Search for the cell housing the specified text and yield its [X, Y] center coordinate. 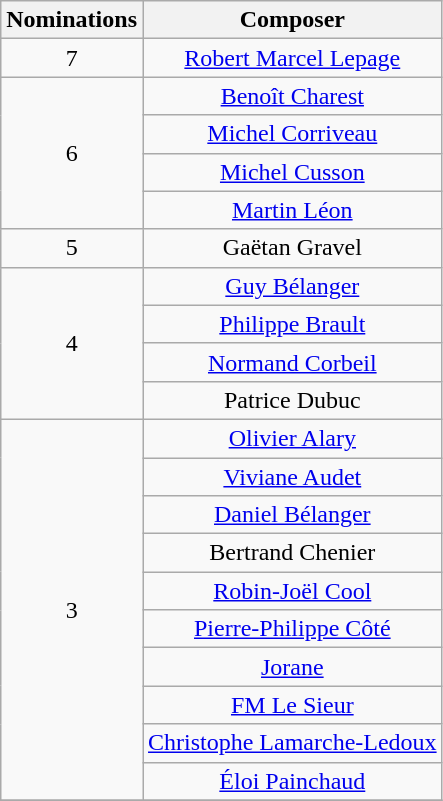
Nominations [72, 20]
Patrice Dubuc [292, 400]
Viviane Audet [292, 477]
Martin Léon [292, 210]
Pierre-Philippe Côté [292, 629]
FM Le Sieur [292, 705]
Guy Bélanger [292, 286]
Philippe Brault [292, 324]
Robert Marcel Lepage [292, 58]
Michel Cusson [292, 172]
Benoît Charest [292, 96]
Robin-Joël Cool [292, 591]
Composer [292, 20]
Normand Corbeil [292, 362]
Christophe Lamarche-Ledoux [292, 743]
Bertrand Chenier [292, 553]
Jorane [292, 667]
7 [72, 58]
Olivier Alary [292, 438]
Michel Corriveau [292, 134]
3 [72, 610]
Daniel Bélanger [292, 515]
4 [72, 343]
Éloi Painchaud [292, 781]
5 [72, 248]
Gaëtan Gravel [292, 248]
6 [72, 153]
